Output the (X, Y) coordinate of the center of the cell containing the given text.  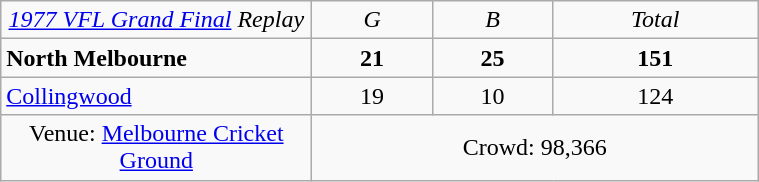
10 (492, 96)
19 (372, 96)
Collingwood (156, 96)
124 (656, 96)
21 (372, 58)
B (492, 20)
1977 VFL Grand Final Replay (156, 20)
25 (492, 58)
151 (656, 58)
North Melbourne (156, 58)
Venue: Melbourne Cricket Ground (156, 148)
Total (656, 20)
Crowd: 98,366 (535, 148)
G (372, 20)
